From the cell containing the given text, extract its center point as (X, Y) coordinate. 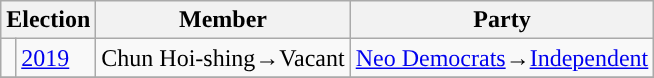
Neo Democrats→Independent (502, 58)
Election (48, 20)
Chun Hoi-shing→Vacant (223, 58)
Member (223, 20)
2019 (56, 58)
Party (502, 20)
